Pinpoint the cell where the given text exists, returning its [x, y] midpoint coordinate. 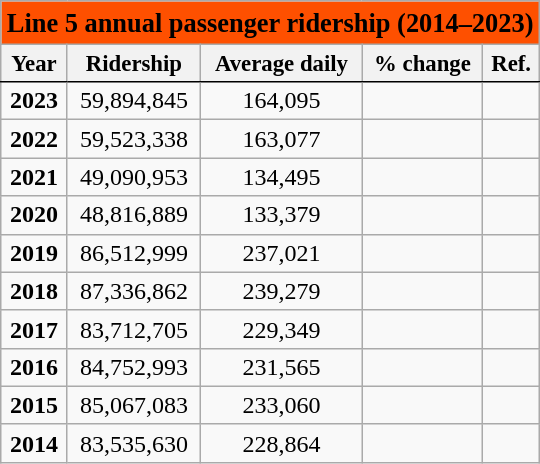
% change [422, 63]
85,067,083 [134, 405]
49,090,953 [134, 177]
84,752,993 [134, 367]
2014 [34, 443]
237,021 [282, 253]
2022 [34, 139]
134,495 [282, 177]
83,712,705 [134, 329]
133,379 [282, 215]
83,535,630 [134, 443]
48,816,889 [134, 215]
86,512,999 [134, 253]
Ref. [512, 63]
2017 [34, 329]
Ridership [134, 63]
164,095 [282, 101]
2021 [34, 177]
Year [34, 63]
2019 [34, 253]
Average daily [282, 63]
233,060 [282, 405]
239,279 [282, 291]
2023 [34, 101]
228,864 [282, 443]
2018 [34, 291]
2020 [34, 215]
231,565 [282, 367]
163,077 [282, 139]
59,523,338 [134, 139]
2015 [34, 405]
2016 [34, 367]
87,336,862 [134, 291]
229,349 [282, 329]
59,894,845 [134, 101]
Line 5 annual passenger ridership (2014–2023) [270, 23]
